Identify which cell holds the provided text, then report its [X, Y] central coordinate. 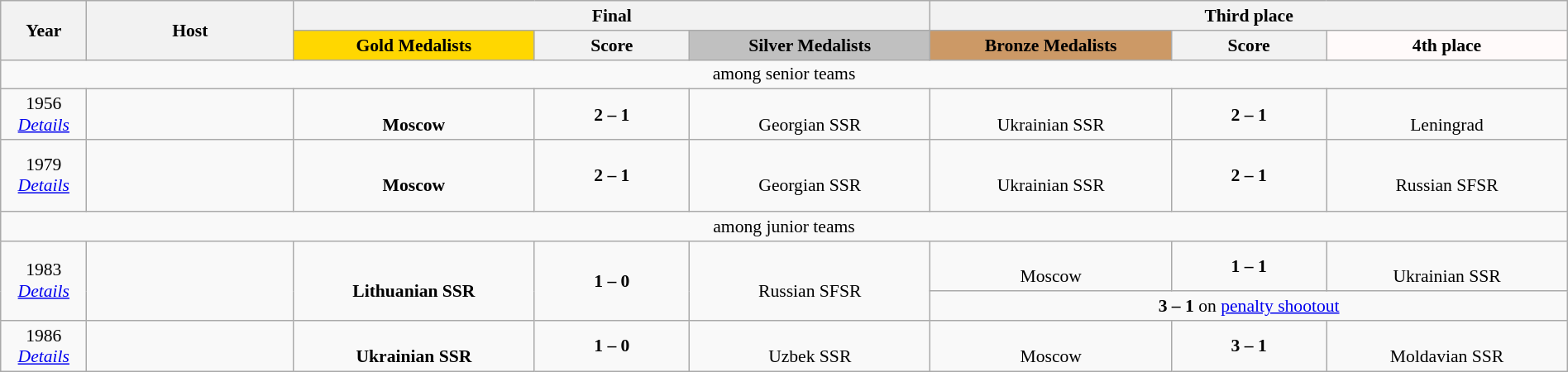
4th place [1447, 45]
Leningrad [1447, 114]
Gold Medalists [414, 45]
Bronze Medalists [1050, 45]
among senior teams [784, 74]
Final [612, 16]
1956Details [44, 114]
1 – 1 [1249, 266]
Moldavian SSR [1447, 346]
Third place [1249, 16]
1986Details [44, 346]
among junior teams [784, 227]
Uzbek SSR [809, 346]
Host [190, 30]
1979Details [44, 175]
1983Details [44, 281]
3 – 1 on penalty shootout [1249, 307]
Year [44, 30]
Silver Medalists [809, 45]
3 – 1 [1249, 346]
Lithuanian SSR [414, 281]
